Scan for the cell matching the given text and deliver its (x, y) coordinate at center. 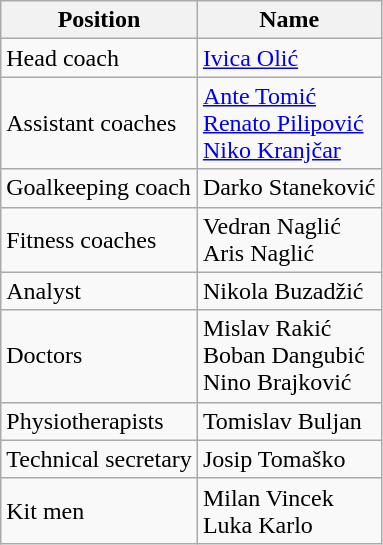
Fitness coaches (100, 240)
Assistant coaches (100, 123)
Technical secretary (100, 459)
Analyst (100, 291)
Goalkeeping coach (100, 188)
Ivica Olić (289, 58)
Tomislav Buljan (289, 421)
Doctors (100, 356)
Milan Vincek Luka Karlo (289, 510)
Name (289, 20)
Ante Tomić Renato Pilipović Niko Kranjčar (289, 123)
Josip Tomaško (289, 459)
Nikola Buzadžić (289, 291)
Darko Staneković (289, 188)
Mislav Rakić Boban Dangubić Nino Brajković (289, 356)
Position (100, 20)
Head coach (100, 58)
Physiotherapists (100, 421)
Vedran Naglić Aris Naglić (289, 240)
Kit men (100, 510)
